Locate the cell with the specified text and output its [X, Y] center coordinate. 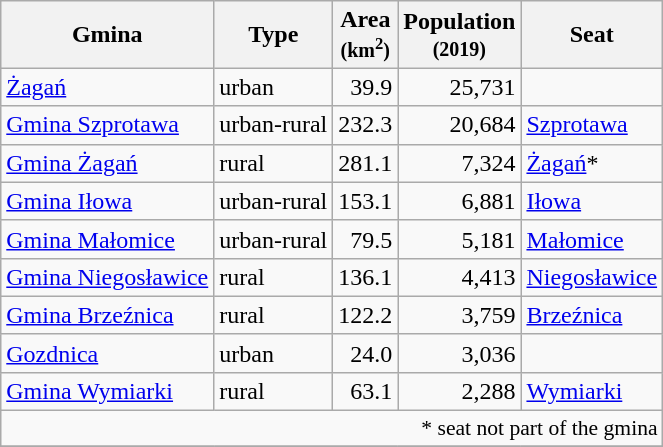
Gmina Niegosławice [108, 277]
Gmina Żagań [108, 163]
122.2 [366, 315]
Gmina Brzeźnica [108, 315]
3,036 [460, 353]
Żagań* [592, 163]
4,413 [460, 277]
Brzeźnica [592, 315]
25,731 [460, 87]
5,181 [460, 239]
24.0 [366, 353]
2,288 [460, 391]
Gmina Wymiarki [108, 391]
Niegosławice [592, 277]
Gmina [108, 34]
232.3 [366, 125]
Area(km2) [366, 34]
63.1 [366, 391]
20,684 [460, 125]
Małomice [592, 239]
Gmina Szprotawa [108, 125]
Gmina Małomice [108, 239]
Szprotawa [592, 125]
Wymiarki [592, 391]
79.5 [366, 239]
Seat [592, 34]
Iłowa [592, 201]
Type [274, 34]
136.1 [366, 277]
281.1 [366, 163]
3,759 [460, 315]
* seat not part of the gmina [332, 429]
Żagań [108, 87]
6,881 [460, 201]
Gozdnica [108, 353]
153.1 [366, 201]
Gmina Iłowa [108, 201]
Population(2019) [460, 34]
7,324 [460, 163]
39.9 [366, 87]
